Output the (x, y) coordinate of the center of the cell containing the given text.  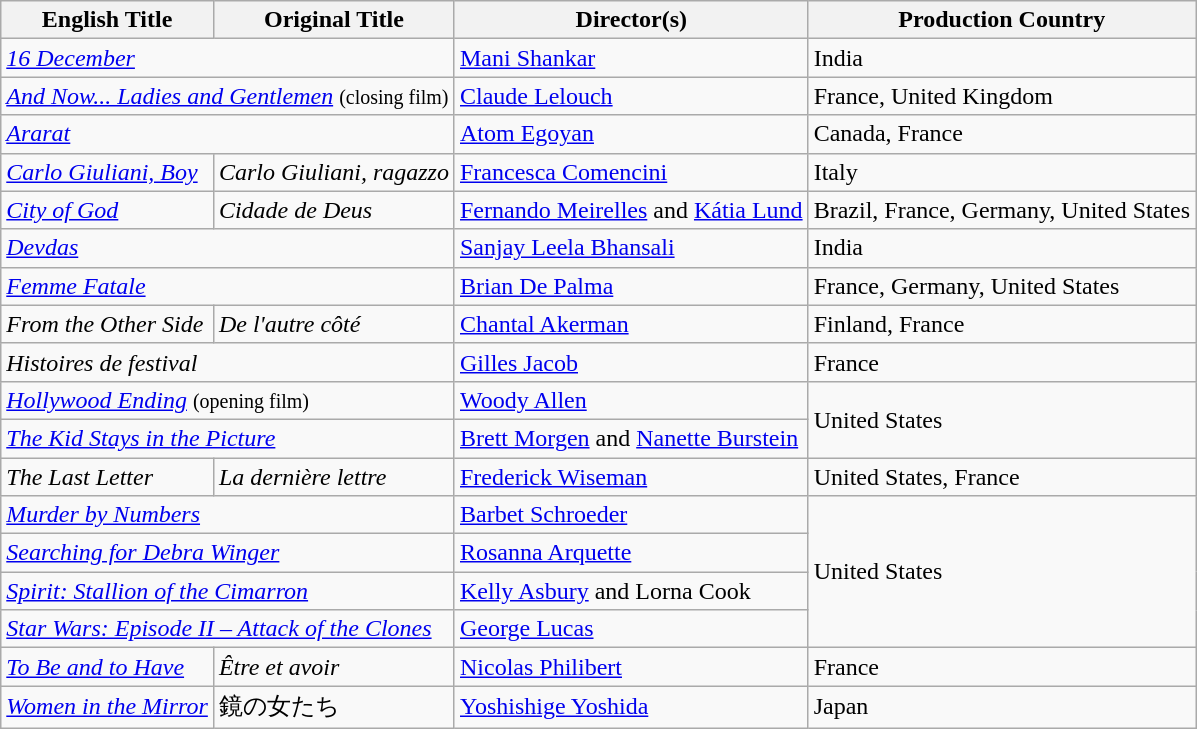
France, Germany, United States (1002, 286)
鏡の女たち (334, 708)
Cidade de Deus (334, 210)
Brett Morgen and Nanette Burstein (631, 438)
Atom Egoyan (631, 134)
Star Wars: Episode II – Attack of the Clones (228, 629)
And Now... Ladies and Gentlemen (closing film) (228, 96)
Devdas (228, 248)
Histoires de festival (228, 362)
Barbet Schroeder (631, 515)
Murder by Numbers (228, 515)
George Lucas (631, 629)
Italy (1002, 172)
Canada, France (1002, 134)
Sanjay Leela Bhansali (631, 248)
Francesca Comencini (631, 172)
Brian De Palma (631, 286)
16 December (228, 58)
Femme Fatale (228, 286)
Claude Lelouch (631, 96)
Searching for Debra Winger (228, 553)
Chantal Akerman (631, 324)
Yoshishige Yoshida (631, 708)
France, United Kingdom (1002, 96)
To Be and to Have (108, 667)
Ararat (228, 134)
Rosanna Arquette (631, 553)
United States, France (1002, 477)
Gilles Jacob (631, 362)
Mani Shankar (631, 58)
Carlo Giuliani, ragazzo (334, 172)
The Kid Stays in the Picture (228, 438)
Production Country (1002, 20)
The Last Letter (108, 477)
Hollywood Ending (opening film) (228, 400)
Spirit: Stallion of the Cimarron (228, 591)
De l'autre côté (334, 324)
Kelly Asbury and Lorna Cook (631, 591)
Finland, France (1002, 324)
English Title (108, 20)
Women in the Mirror (108, 708)
Nicolas Philibert (631, 667)
Director(s) (631, 20)
La dernière lettre (334, 477)
Brazil, France, Germany, United States (1002, 210)
City of God (108, 210)
Japan (1002, 708)
Frederick Wiseman (631, 477)
Fernando Meirelles and Kátia Lund (631, 210)
Être et avoir (334, 667)
Woody Allen (631, 400)
Original Title (334, 20)
Carlo Giuliani, Boy (108, 172)
From the Other Side (108, 324)
